Output the [x, y] coordinate of the center of the cell containing the given text.  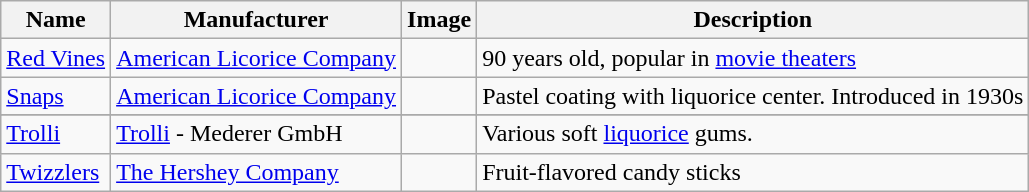
Image [440, 20]
Name [56, 20]
Twizzlers [56, 172]
Snaps [56, 96]
90 years old, popular in movie theaters [753, 58]
Manufacturer [256, 20]
Pastel coating with liquorice center. Introduced in 1930s [753, 96]
The Hershey Company [256, 172]
Description [753, 20]
Red Vines [56, 58]
Fruit-flavored candy sticks [753, 172]
Trolli - Mederer GmbH [256, 134]
Various soft liquorice gums. [753, 134]
Trolli [56, 134]
